Scan for the cell matching the given text and deliver its (X, Y) coordinate at center. 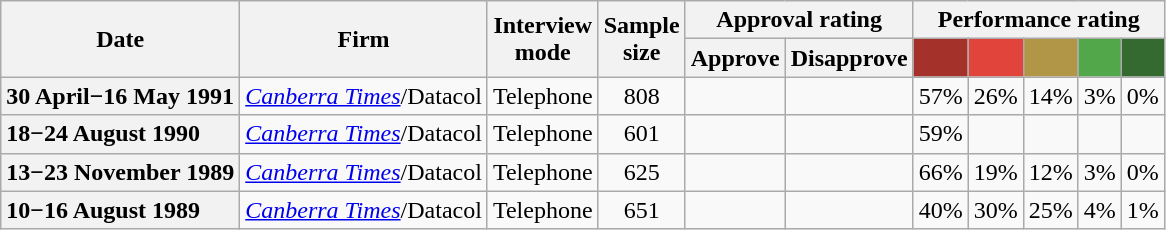
Interviewmode (542, 39)
14% (1050, 96)
19% (996, 172)
601 (642, 134)
4% (1100, 210)
26% (996, 96)
25% (1050, 210)
651 (642, 210)
Date (120, 39)
Approve (735, 58)
40% (940, 210)
625 (642, 172)
59% (940, 134)
30% (996, 210)
30 April−16 May 1991 (120, 96)
12% (1050, 172)
808 (642, 96)
Disapprove (849, 58)
Firm (364, 39)
57% (940, 96)
18−24 August 1990 (120, 134)
13−23 November 1989 (120, 172)
Approval rating (799, 20)
66% (940, 172)
Samplesize (642, 39)
1% (1142, 210)
Performance rating (1038, 20)
10−16 August 1989 (120, 210)
